Find where the given text appears and provide that cell's center as [x, y] coordinate. 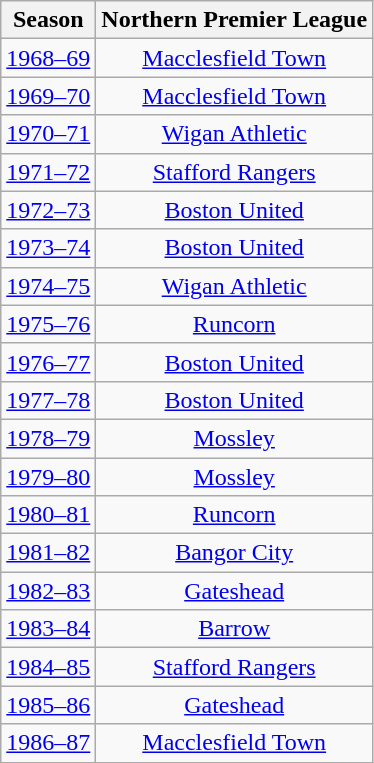
1968–69 [48, 58]
1978–79 [48, 438]
1980–81 [48, 515]
1975–76 [48, 324]
1970–71 [48, 134]
1974–75 [48, 286]
1976–77 [48, 362]
1986–87 [48, 743]
1973–74 [48, 248]
1984–85 [48, 667]
Northern Premier League [234, 20]
Bangor City [234, 553]
1983–84 [48, 629]
1982–83 [48, 591]
1971–72 [48, 172]
1981–82 [48, 553]
1979–80 [48, 477]
Season [48, 20]
1985–86 [48, 705]
1977–78 [48, 400]
1969–70 [48, 96]
1972–73 [48, 210]
Barrow [234, 629]
